Identify which cell holds the provided text, then report its [X, Y] central coordinate. 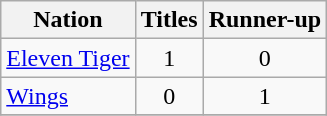
Eleven Tiger [68, 58]
Nation [68, 20]
Wings [68, 96]
Runner-up [265, 20]
Titles [169, 20]
